Find where the given text appears and provide that cell's center as (x, y) coordinate. 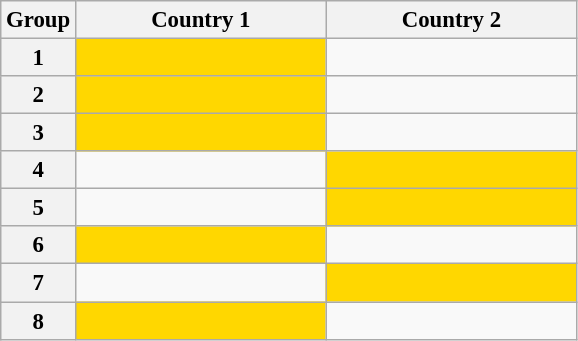
2 (38, 95)
7 (38, 283)
Country 2 (452, 20)
Group (38, 20)
6 (38, 245)
Country 1 (202, 20)
8 (38, 321)
3 (38, 133)
1 (38, 58)
4 (38, 170)
5 (38, 208)
